For the text-containing cell, return its midpoint in [x, y] coordinate format. 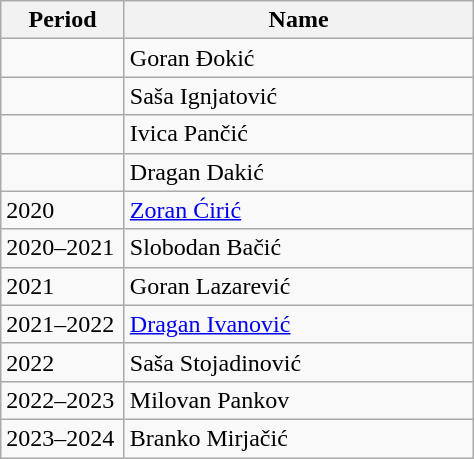
2021–2022 [63, 324]
2021 [63, 286]
Saša Ignjatović [298, 96]
2020 [63, 210]
2022 [63, 362]
2022–2023 [63, 400]
2023–2024 [63, 438]
Goran Đokić [298, 58]
Ivica Pančić [298, 134]
Period [63, 20]
Dragan Dakić [298, 172]
Slobodan Bačić [298, 248]
Branko Mirjačić [298, 438]
Milovan Pankov [298, 400]
Zoran Ćirić [298, 210]
Saša Stojadinović [298, 362]
Goran Lazarević [298, 286]
2020–2021 [63, 248]
Name [298, 20]
Dragan Ivanović [298, 324]
